Pinpoint the cell where the given text exists, returning its (X, Y) midpoint coordinate. 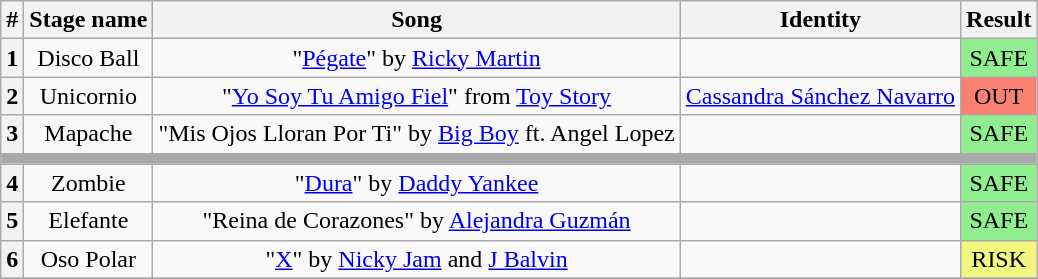
"Reina de Corazones" by Alejandra Guzmán (416, 221)
2 (12, 96)
Oso Polar (88, 259)
Stage name (88, 20)
4 (12, 183)
Mapache (88, 134)
5 (12, 221)
Elefante (88, 221)
Result (999, 20)
1 (12, 58)
"Dura" by Daddy Yankee (416, 183)
"X" by Nicky Jam and J Balvin (416, 259)
RISK (999, 259)
Unicornio (88, 96)
"Yo Soy Tu Amigo Fiel" from Toy Story (416, 96)
OUT (999, 96)
Identity (820, 20)
6 (12, 259)
Disco Ball (88, 58)
"Mis Ojos Lloran Por Ti" by Big Boy ft. Angel Lopez (416, 134)
Cassandra Sánchez Navarro (820, 96)
Song (416, 20)
Zombie (88, 183)
"Pégate" by Ricky Martin (416, 58)
# (12, 20)
3 (12, 134)
